Locate the cell with the specified text and output its [X, Y] center coordinate. 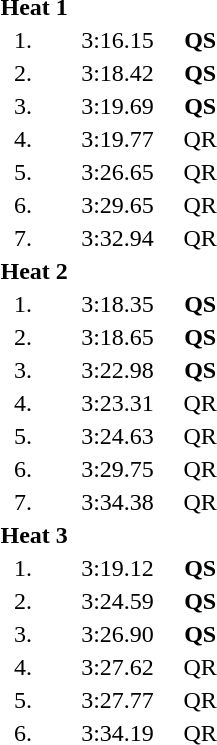
3:22.98 [118, 370]
3:29.65 [118, 205]
3:26.65 [118, 172]
3:23.31 [118, 403]
3:26.90 [118, 634]
3:24.63 [118, 436]
3:27.77 [118, 700]
3:32.94 [118, 238]
3:19.12 [118, 568]
3:16.15 [118, 40]
3:29.75 [118, 469]
3:19.77 [118, 139]
3:27.62 [118, 667]
3:34.38 [118, 502]
3:18.35 [118, 304]
3:19.69 [118, 106]
3:18.65 [118, 337]
3:18.42 [118, 73]
3:24.59 [118, 601]
